Output the [x, y] coordinate of the center of the cell containing the given text.  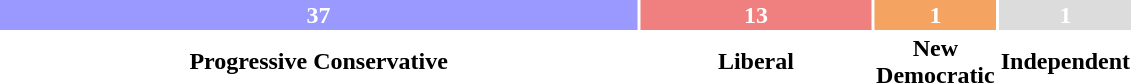
13 [756, 15]
37 [318, 15]
